Detect which cell encompasses the target text, then output its (X, Y) center coordinate. 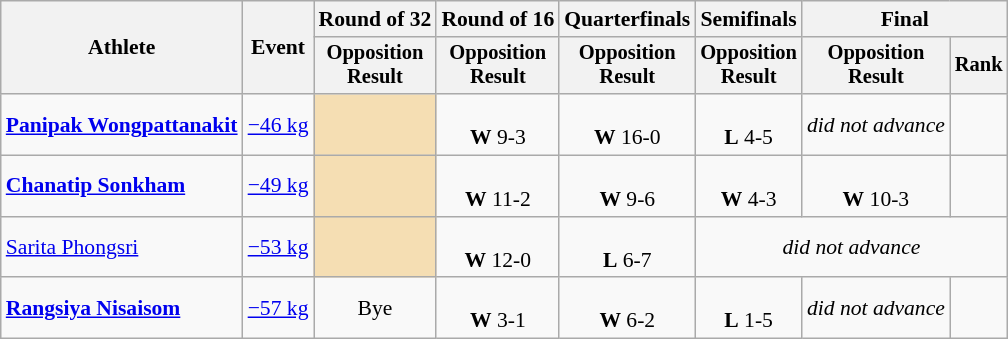
Chanatip Sonkham (122, 186)
W 11-2 (498, 186)
Panipak Wongpattanakit (122, 124)
Athlete (122, 48)
W 9-6 (627, 186)
−49 kg (278, 186)
−46 kg (278, 124)
Round of 32 (376, 19)
Round of 16 (498, 19)
Rank (979, 66)
W 4-3 (748, 186)
L 4-5 (748, 124)
L 6-7 (627, 248)
W 3-1 (498, 308)
Bye (376, 308)
Event (278, 48)
W 12-0 (498, 248)
Semifinals (748, 19)
W 9-3 (498, 124)
Final (905, 19)
−57 kg (278, 308)
W 6-2 (627, 308)
Sarita Phongsri (122, 248)
Rangsiya Nisaisom (122, 308)
W 16-0 (627, 124)
L 1-5 (748, 308)
−53 kg (278, 248)
Quarterfinals (627, 19)
W 10-3 (876, 186)
